For the text-containing cell, return its midpoint in [x, y] coordinate format. 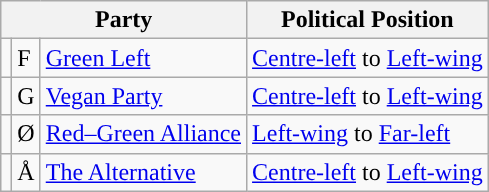
Red–Green Alliance [143, 134]
Å [26, 172]
Ø [26, 134]
The Alternative [143, 172]
Vegan Party [143, 96]
Political Position [368, 20]
F [26, 58]
Party [124, 20]
Left-wing to Far-left [368, 134]
Green Left [143, 58]
G [26, 96]
